Provide the (X, Y) coordinate of the cell's center where the given text is located.  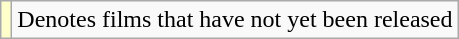
Denotes films that have not yet been released (235, 20)
